Output the (x, y) coordinate of the center of the cell containing the given text.  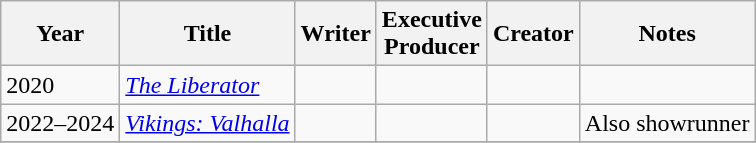
Vikings: Valhalla (208, 123)
The Liberator (208, 85)
Notes (667, 34)
Title (208, 34)
2022–2024 (60, 123)
Year (60, 34)
Executive Producer (432, 34)
2020 (60, 85)
Also showrunner (667, 123)
Creator (533, 34)
Writer (336, 34)
